Find where the given text appears and provide that cell's center as [X, Y] coordinate. 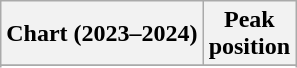
Peakposition [249, 34]
Chart (2023–2024) [102, 34]
